Provide the (x, y) coordinate of the cell's center where the given text is located.  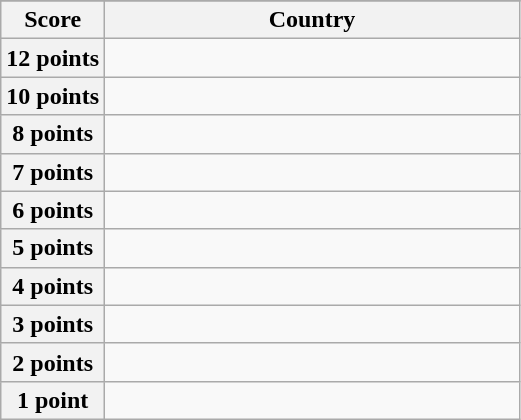
Country (312, 20)
3 points (53, 324)
4 points (53, 286)
6 points (53, 210)
5 points (53, 248)
2 points (53, 362)
1 point (53, 400)
8 points (53, 134)
12 points (53, 58)
7 points (53, 172)
Score (53, 20)
10 points (53, 96)
